For the text-containing cell, return its midpoint in (X, Y) coordinate format. 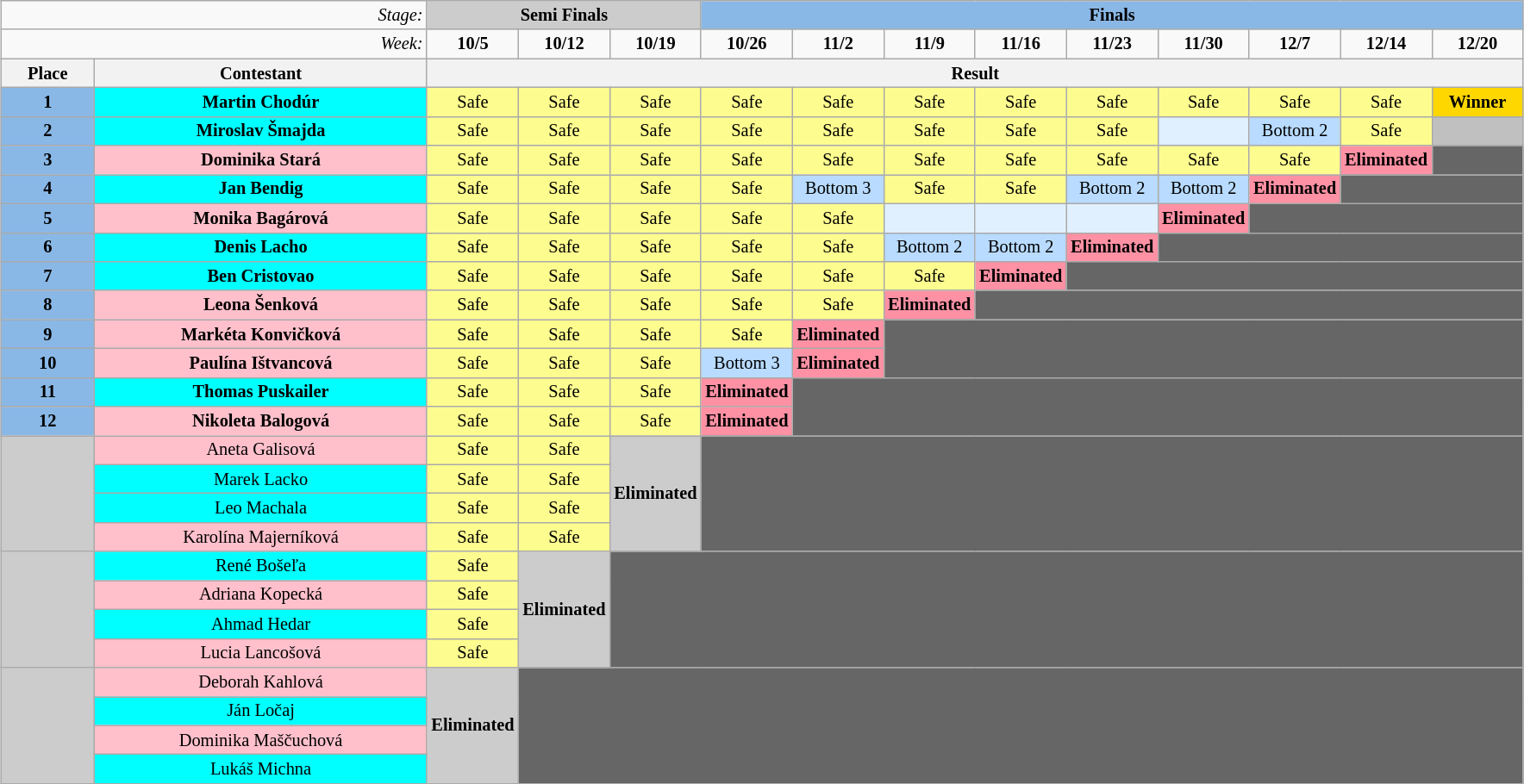
4 (48, 189)
Finals (1112, 15)
10/12 (564, 44)
Place (48, 73)
12/14 (1386, 44)
Monika Bagárová (261, 218)
11 (48, 392)
Paulína Ištvancová (261, 363)
8 (48, 305)
Marek Lacko (261, 479)
11/9 (929, 44)
11/23 (1112, 44)
Karolína Majerníková (261, 537)
Deborah Kahlová (261, 681)
Nikoleta Balogová (261, 421)
Dominika Maščuchová (261, 740)
11/16 (1021, 44)
6 (48, 247)
Result (975, 73)
12/7 (1295, 44)
3 (48, 160)
Winner (1477, 102)
12/20 (1477, 44)
11/30 (1203, 44)
Week: (214, 44)
1 (48, 102)
Markéta Konvičková (261, 334)
10 (48, 363)
Jan Bendig (261, 189)
Thomas Puskailer (261, 392)
Ahmad Hedar (261, 624)
Contestant (261, 73)
10/5 (472, 44)
Stage: (214, 15)
Ján Ločaj (261, 711)
Aneta Galisová (261, 450)
Leona Šenková (261, 305)
7 (48, 276)
9 (48, 334)
Miroslav Šmajda (261, 131)
Lukáš Michna (261, 768)
12 (48, 421)
10/26 (746, 44)
Martin Chodúr (261, 102)
Semi Finals (564, 15)
Leo Machala (261, 507)
René Bošeľa (261, 566)
Adriana Kopecká (261, 594)
11/2 (838, 44)
Lucia Lancošová (261, 653)
Denis Lacho (261, 247)
10/19 (655, 44)
Ben Cristovao (261, 276)
2 (48, 131)
5 (48, 218)
Dominika Stará (261, 160)
